Provide the (x, y) coordinate of the cell's center where the given text is located.  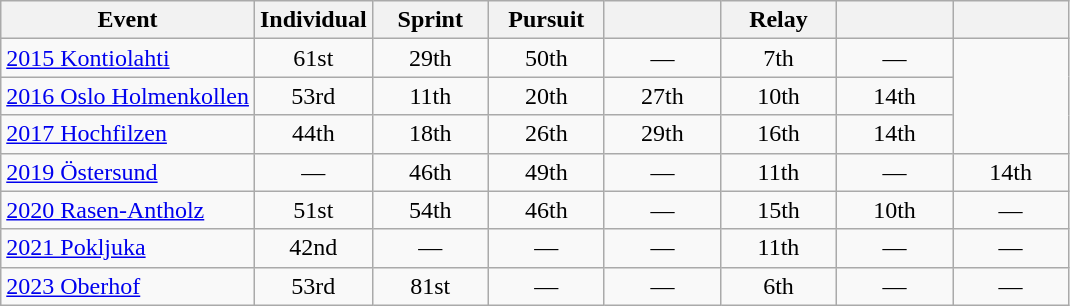
2016 Oslo Holmenkollen (128, 96)
Relay (778, 20)
Pursuit (546, 20)
2020 Rasen-Antholz (128, 210)
42nd (313, 248)
16th (778, 134)
61st (313, 58)
2021 Pokljuka (128, 248)
54th (430, 210)
Event (128, 20)
20th (546, 96)
6th (778, 286)
44th (313, 134)
2015 Kontiolahti (128, 58)
2019 Östersund (128, 172)
Individual (313, 20)
2017 Hochfilzen (128, 134)
18th (430, 134)
51st (313, 210)
2023 Oberhof (128, 286)
50th (546, 58)
81st (430, 286)
27th (662, 96)
26th (546, 134)
7th (778, 58)
49th (546, 172)
15th (778, 210)
Sprint (430, 20)
